Locate the cell with the specified text and output its [x, y] center coordinate. 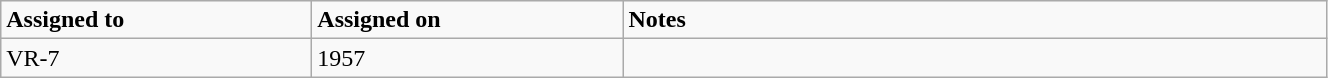
Assigned to [156, 20]
1957 [468, 58]
Notes [975, 20]
VR-7 [156, 58]
Assigned on [468, 20]
